Return the (x, y) coordinate for the center point of the cell that contains the specified text.  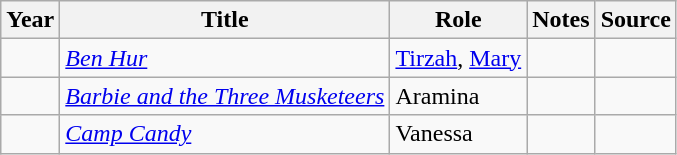
Tirzah, Mary (458, 58)
Barbie and the Three Musketeers (225, 96)
Ben Hur (225, 58)
Title (225, 20)
Role (458, 20)
Camp Candy (225, 134)
Aramina (458, 96)
Vanessa (458, 134)
Year (30, 20)
Source (636, 20)
Notes (561, 20)
